Determine the (X, Y) coordinate at the center of the cell enclosing the given text.  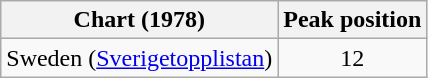
Peak position (352, 20)
Chart (1978) (140, 20)
Sweden (Sverigetopplistan) (140, 58)
12 (352, 58)
